Provide the [X, Y] coordinate of the cell's center where the given text is located.  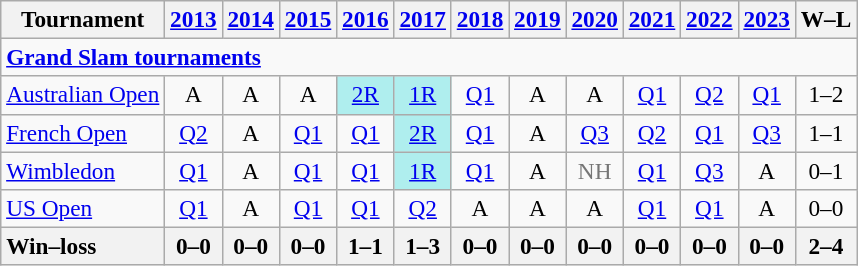
W–L [826, 19]
2015 [308, 19]
2018 [480, 19]
NH [594, 170]
2–4 [826, 246]
2022 [710, 19]
Win–loss [83, 246]
French Open [83, 133]
2013 [194, 19]
2017 [422, 19]
2023 [766, 19]
US Open [83, 208]
Tournament [83, 19]
2020 [594, 19]
Grand Slam tournaments [429, 57]
1–3 [422, 246]
Wimbledon [83, 170]
2019 [538, 19]
0–1 [826, 170]
1–2 [826, 95]
Australian Open [83, 95]
2016 [366, 19]
2014 [250, 19]
2021 [652, 19]
